Search for the cell housing the specified text and yield its [x, y] center coordinate. 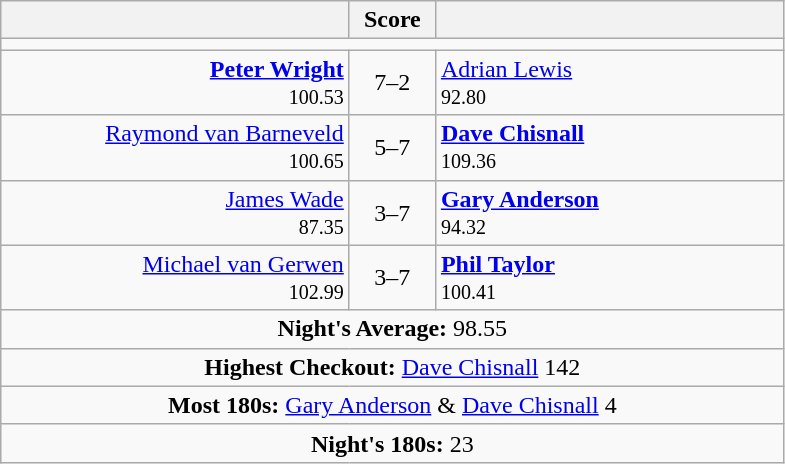
Highest Checkout: Dave Chisnall 142 [392, 367]
Peter Wright 100.53 [176, 82]
Gary Anderson94.32 [610, 212]
Night's 180s: 23 [392, 443]
Score [392, 20]
James Wade 87.35 [176, 212]
Phil Taylor100.41 [610, 278]
5–7 [392, 148]
Adrian Lewis 92.80 [610, 82]
Dave Chisnall 109.36 [610, 148]
Night's Average: 98.55 [392, 329]
Most 180s: Gary Anderson & Dave Chisnall 4 [392, 405]
7–2 [392, 82]
Raymond van Barneveld 100.65 [176, 148]
Michael van Gerwen 102.99 [176, 278]
